For the text-containing cell, return its midpoint in (x, y) coordinate format. 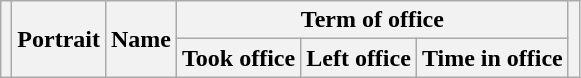
Time in office (492, 58)
Name (140, 39)
Left office (359, 58)
Term of office (373, 20)
Took office (239, 58)
Portrait (59, 39)
